Output the (x, y) coordinate of the center of the cell containing the given text.  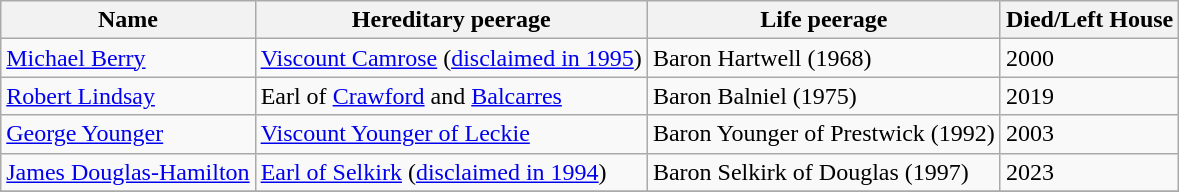
Died/Left House (1089, 20)
2003 (1089, 134)
2023 (1089, 172)
Viscount Younger of Leckie (451, 134)
Baron Younger of Prestwick (1992) (824, 134)
Baron Hartwell (1968) (824, 58)
Hereditary peerage (451, 20)
2000 (1089, 58)
Michael Berry (128, 58)
Earl of Crawford and Balcarres (451, 96)
Earl of Selkirk (disclaimed in 1994) (451, 172)
2019 (1089, 96)
James Douglas-Hamilton (128, 172)
Robert Lindsay (128, 96)
Baron Balniel (1975) (824, 96)
Life peerage (824, 20)
Viscount Camrose (disclaimed in 1995) (451, 58)
George Younger (128, 134)
Name (128, 20)
Baron Selkirk of Douglas (1997) (824, 172)
